Determine the (X, Y) coordinate at the center of the cell enclosing the given text.  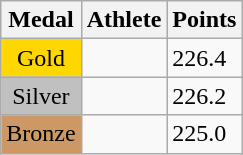
Medal (41, 20)
Bronze (41, 134)
Gold (41, 58)
225.0 (204, 134)
226.2 (204, 96)
226.4 (204, 58)
Points (204, 20)
Athlete (124, 20)
Silver (41, 96)
